Scan for the cell matching the given text and deliver its (X, Y) coordinate at center. 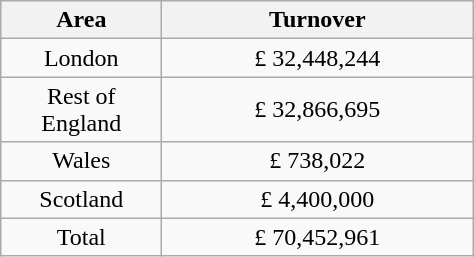
£ 32,448,244 (318, 58)
£ 70,452,961 (318, 237)
London (82, 58)
£ 32,866,695 (318, 110)
Wales (82, 161)
Rest of England (82, 110)
Scotland (82, 199)
Area (82, 20)
Turnover (318, 20)
£ 738,022 (318, 161)
Total (82, 237)
£ 4,400,000 (318, 199)
